Locate the cell with the specified text and output its (x, y) center coordinate. 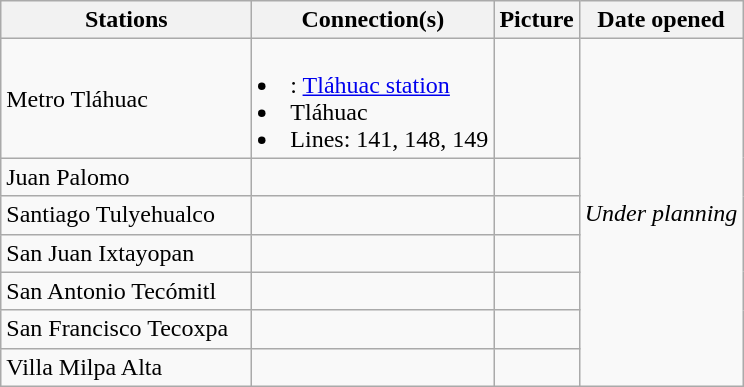
Santiago Tulyehualco (126, 215)
: Tláhuac station Tláhuac Lines: 141, 148, 149 (373, 98)
Villa Milpa Alta (126, 367)
Picture (536, 20)
San Juan Ixtayopan (126, 253)
Metro Tláhuac (126, 98)
Date opened (661, 20)
Juan Palomo (126, 177)
Stations (126, 20)
Under planning (661, 212)
San Francisco Tecoxpa (126, 329)
San Antonio Tecómitl (126, 291)
Connection(s) (373, 20)
